Capture the cell that displays the provided text and extract its (x, y) central coordinate. 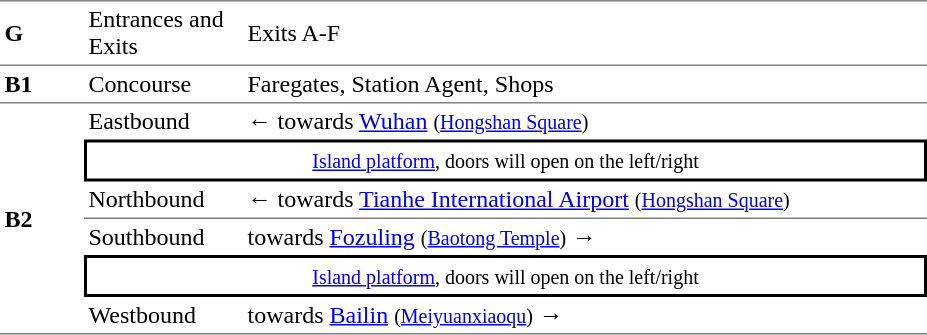
towards Bailin (Meiyuanxiaoqu) → (585, 316)
Entrances and Exits (164, 33)
G (42, 33)
Southbound (164, 237)
Faregates, Station Agent, Shops (585, 85)
← towards Wuhan (Hongshan Square) (585, 122)
Exits A-F (585, 33)
B2 (42, 220)
Westbound (164, 316)
B1 (42, 85)
← towards Tianhe International Airport (Hongshan Square) (585, 201)
Concourse (164, 85)
Eastbound (164, 122)
towards Fozuling (Baotong Temple) → (585, 237)
Northbound (164, 201)
